Output the (X, Y) coordinate of the center of the cell containing the given text.  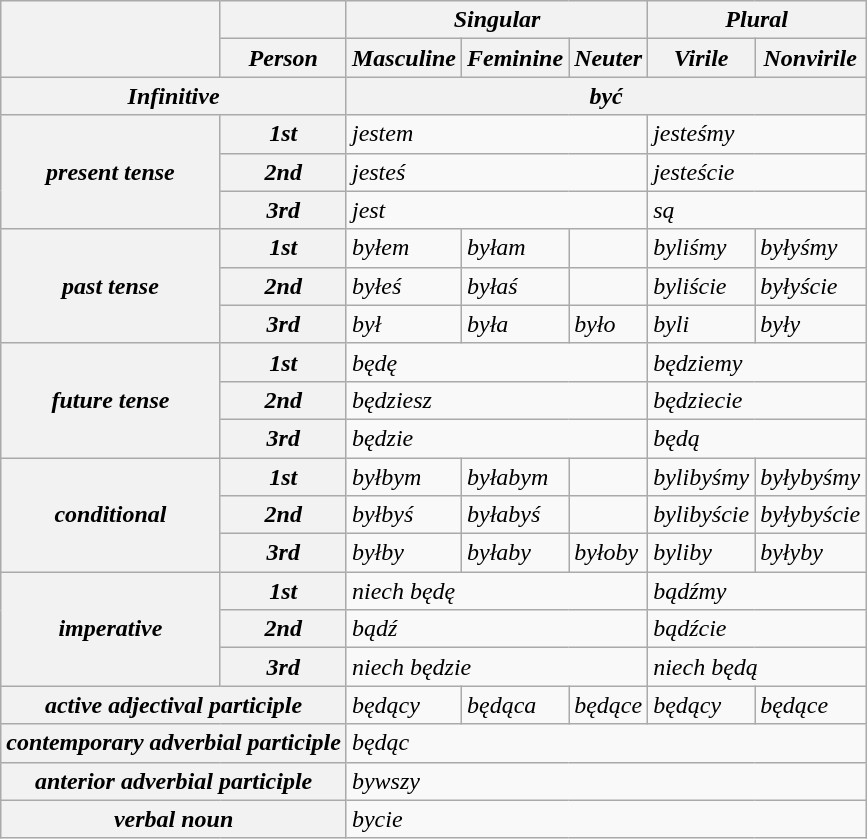
Singular (496, 20)
być (606, 96)
byłyby (810, 553)
będąca (516, 705)
jesteś (496, 172)
byli (702, 324)
były (810, 324)
byłby (404, 553)
Person (283, 58)
bylibyśmy (702, 477)
Neuter (608, 58)
byłabyś (516, 515)
będę (496, 362)
Masculine (404, 58)
Nonvirile (810, 58)
active adjectival participle (174, 705)
byliście (702, 286)
Infinitive (174, 96)
bądźmy (757, 591)
będziemy (757, 362)
jesteście (757, 172)
byliśmy (702, 248)
będąc (606, 743)
byłabym (516, 477)
past tense (110, 286)
są (757, 210)
byłbym (404, 477)
byłam (516, 248)
niech będą (757, 667)
byłyście (810, 286)
contemporary adverbial participle (174, 743)
niech będzie (496, 667)
byłybyście (810, 515)
future tense (110, 400)
był (404, 324)
będą (757, 438)
było (608, 324)
niech będę (496, 591)
będzie (496, 438)
będziesz (496, 400)
bywszy (606, 781)
jestem (496, 134)
anterior adverbial participle (174, 781)
będziecie (757, 400)
byłyśmy (810, 248)
byłaś (516, 286)
byłoby (608, 553)
verbal noun (174, 819)
byliby (702, 553)
byłeś (404, 286)
imperative (110, 629)
byłem (404, 248)
byłaby (516, 553)
byłbyś (404, 515)
bylibyście (702, 515)
Virile (702, 58)
jest (496, 210)
conditional (110, 515)
present tense (110, 172)
byłybyśmy (810, 477)
Feminine (516, 58)
jesteśmy (757, 134)
bądźcie (757, 629)
bądź (496, 629)
była (516, 324)
bycie (606, 819)
Plural (757, 20)
